Extract the [x, y] coordinate from the center of the cell holding the provided text.  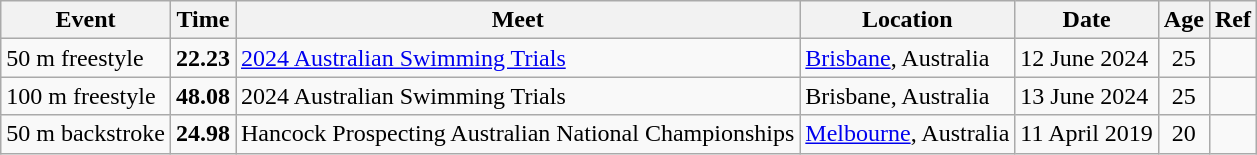
12 June 2024 [1087, 58]
Location [908, 20]
Meet [518, 20]
Melbourne, Australia [908, 134]
50 m backstroke [86, 134]
Ref [1232, 20]
11 April 2019 [1087, 134]
13 June 2024 [1087, 96]
48.08 [202, 96]
Time [202, 20]
Event [86, 20]
Date [1087, 20]
20 [1184, 134]
100 m freestyle [86, 96]
50 m freestyle [86, 58]
22.23 [202, 58]
Hancock Prospecting Australian National Championships [518, 134]
Age [1184, 20]
24.98 [202, 134]
